Pinpoint the cell where the given text exists, returning its (x, y) midpoint coordinate. 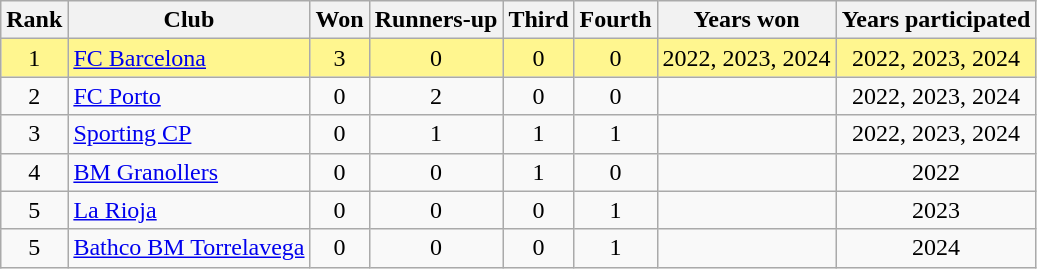
Fourth (616, 20)
La Rioja (189, 210)
Club (189, 20)
Third (538, 20)
Sporting CP (189, 134)
BM Granollers (189, 172)
Rank (34, 20)
Years won (746, 20)
Runners-up (436, 20)
2024 (936, 248)
Won (340, 20)
4 (34, 172)
FC Barcelona (189, 58)
2023 (936, 210)
Years participated (936, 20)
FC Porto (189, 96)
2022 (936, 172)
Bathco BM Torrelavega (189, 248)
